Extract the [X, Y] coordinate from the center of the cell holding the provided text.  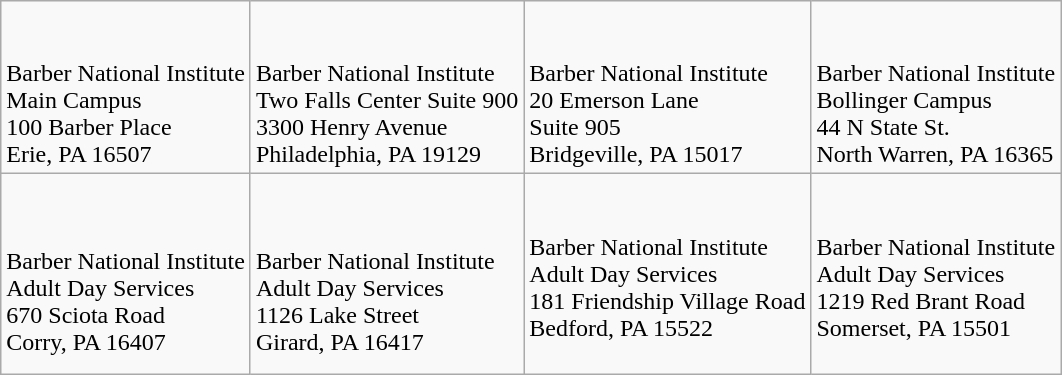
Barber National InstituteAdult Day Services 1126 Lake Street Girard, PA 16417 [386, 274]
Barber National InstituteBollinger Campus 44 N State St. North Warren, PA 16365 [936, 88]
Barber National InstituteMain Campus 100 Barber Place Erie, PA 16507 [126, 88]
Barber National Institute Two Falls Center Suite 900 3300 Henry Avenue Philadelphia, PA 19129 [386, 88]
Barber National InstituteAdult Day Services 181 Friendship Village RoadBedford, PA 15522 [668, 274]
Barber National Institute 20 Emerson LaneSuite 905 Bridgeville, PA 15017 [668, 88]
Barber National InstituteAdult Day Services 670 Sciota Road Corry, PA 16407 [126, 274]
Barber National InstituteAdult Day Services 1219 Red Brant RoadSomerset, PA 15501 [936, 274]
